From the cell containing the given text, extract its center point as (x, y) coordinate. 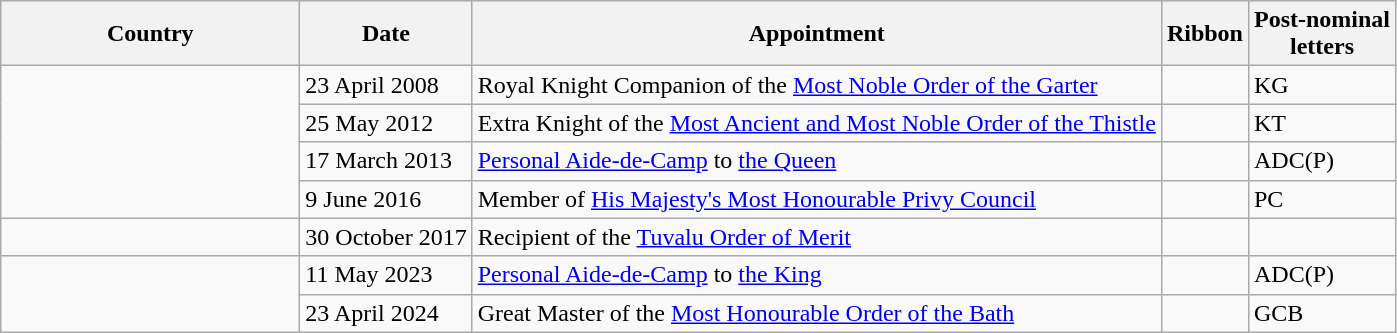
GCB (1322, 313)
30 October 2017 (386, 237)
23 April 2024 (386, 313)
KT (1322, 123)
Date (386, 34)
11 May 2023 (386, 275)
9 June 2016 (386, 199)
Personal Aide-de-Camp to the Queen (816, 161)
25 May 2012 (386, 123)
Royal Knight Companion of the Most Noble Order of the Garter (816, 85)
Appointment (816, 34)
Country (150, 34)
KG (1322, 85)
Ribbon (1204, 34)
Member of His Majesty's Most Honourable Privy Council (816, 199)
Recipient of the Tuvalu Order of Merit (816, 237)
Post-nominalletters (1322, 34)
Great Master of the Most Honourable Order of the Bath (816, 313)
Personal Aide-de-Camp to the King (816, 275)
Extra Knight of the Most Ancient and Most Noble Order of the Thistle (816, 123)
23 April 2008 (386, 85)
PC (1322, 199)
17 March 2013 (386, 161)
